Find where the given text appears and provide that cell's center as [X, Y] coordinate. 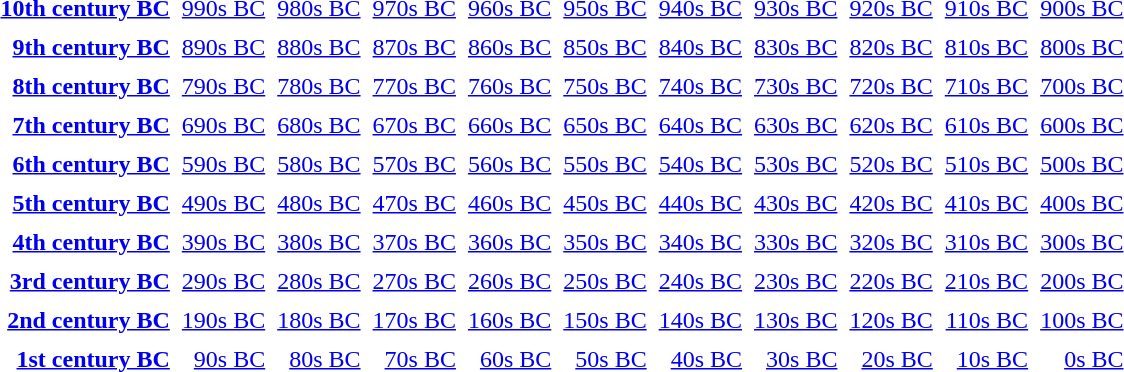
260s BC [509, 281]
240s BC [700, 281]
820s BC [891, 47]
470s BC [414, 203]
520s BC [891, 164]
720s BC [891, 86]
360s BC [509, 242]
450s BC [605, 203]
370s BC [414, 242]
740s BC [700, 86]
690s BC [223, 125]
290s BC [223, 281]
190s BC [223, 320]
830s BC [796, 47]
460s BC [509, 203]
610s BC [986, 125]
340s BC [700, 242]
380s BC [319, 242]
550s BC [605, 164]
890s BC [223, 47]
490s BC [223, 203]
560s BC [509, 164]
140s BC [700, 320]
840s BC [700, 47]
540s BC [700, 164]
310s BC [986, 242]
170s BC [414, 320]
480s BC [319, 203]
670s BC [414, 125]
780s BC [319, 86]
760s BC [509, 86]
850s BC [605, 47]
580s BC [319, 164]
420s BC [891, 203]
710s BC [986, 86]
430s BC [796, 203]
750s BC [605, 86]
770s BC [414, 86]
590s BC [223, 164]
510s BC [986, 164]
410s BC [986, 203]
330s BC [796, 242]
870s BC [414, 47]
110s BC [986, 320]
120s BC [891, 320]
250s BC [605, 281]
220s BC [891, 281]
790s BC [223, 86]
570s BC [414, 164]
730s BC [796, 86]
660s BC [509, 125]
530s BC [796, 164]
160s BC [509, 320]
350s BC [605, 242]
280s BC [319, 281]
320s BC [891, 242]
150s BC [605, 320]
650s BC [605, 125]
440s BC [700, 203]
630s BC [796, 125]
810s BC [986, 47]
230s BC [796, 281]
680s BC [319, 125]
210s BC [986, 281]
880s BC [319, 47]
270s BC [414, 281]
860s BC [509, 47]
640s BC [700, 125]
180s BC [319, 320]
130s BC [796, 320]
620s BC [891, 125]
390s BC [223, 242]
